Return the [x, y] coordinate for the center point of the cell that contains the specified text.  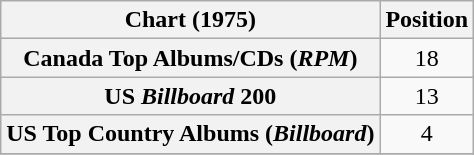
Position [427, 20]
13 [427, 96]
US Top Country Albums (Billboard) [190, 134]
US Billboard 200 [190, 96]
18 [427, 58]
Chart (1975) [190, 20]
4 [427, 134]
Canada Top Albums/CDs (RPM) [190, 58]
